Return [x, y] of the center of cell containing provided text 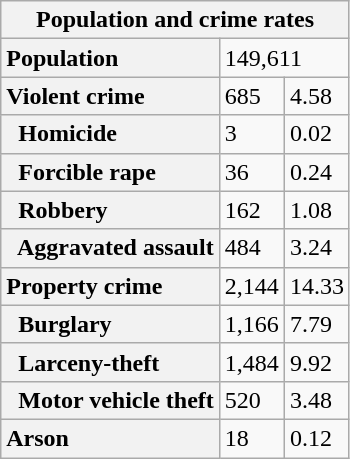
0.02 [316, 134]
Motor vehicle theft [110, 400]
149,611 [284, 58]
3.48 [316, 400]
484 [252, 248]
Property crime [110, 286]
Aggravated assault [110, 248]
0.24 [316, 172]
7.79 [316, 324]
Arson [110, 438]
162 [252, 210]
Robbery [110, 210]
18 [252, 438]
2,144 [252, 286]
Population [110, 58]
1,484 [252, 362]
Burglary [110, 324]
0.12 [316, 438]
4.58 [316, 96]
1.08 [316, 210]
3.24 [316, 248]
685 [252, 96]
520 [252, 400]
14.33 [316, 286]
3 [252, 134]
Homicide [110, 134]
Population and crime rates [176, 20]
36 [252, 172]
Forcible rape [110, 172]
9.92 [316, 362]
Violent crime [110, 96]
1,166 [252, 324]
Larceny-theft [110, 362]
